Search for the cell housing the specified text and yield its [X, Y] center coordinate. 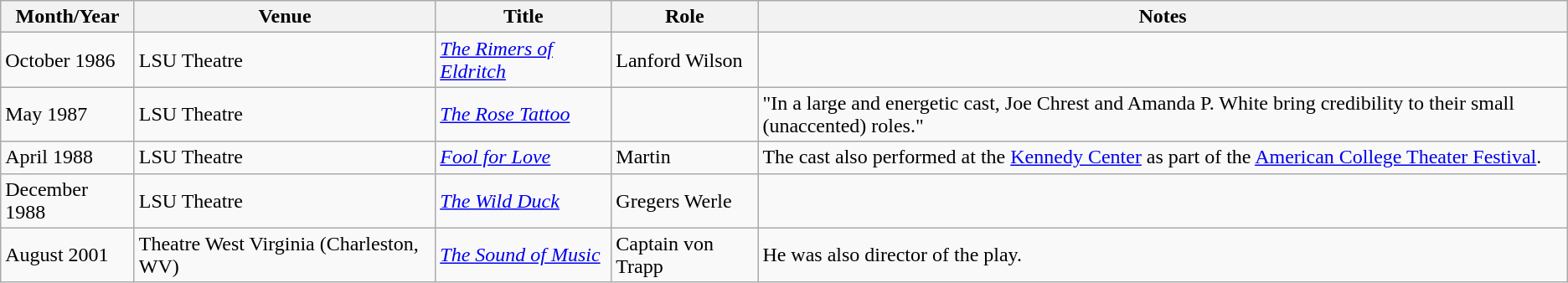
May 1987 [68, 114]
Notes [1163, 17]
Month/Year [68, 17]
Title [524, 17]
The Rimers of Eldritch [524, 60]
Theatre West Virginia (Charleston, WV) [285, 255]
December 1988 [68, 201]
Role [685, 17]
"In a large and energetic cast, Joe Chrest and Amanda P. White bring credibility to their small (unaccented) roles." [1163, 114]
Gregers Werle [685, 201]
The Sound of Music [524, 255]
Venue [285, 17]
He was also director of the play. [1163, 255]
The cast also performed at the Kennedy Center as part of the American College Theater Festival. [1163, 157]
Martin [685, 157]
Fool for Love [524, 157]
Captain von Trapp [685, 255]
April 1988 [68, 157]
The Rose Tattoo [524, 114]
August 2001 [68, 255]
October 1986 [68, 60]
The Wild Duck [524, 201]
Lanford Wilson [685, 60]
